Provide the [X, Y] coordinate of the cell's center where the given text is located.  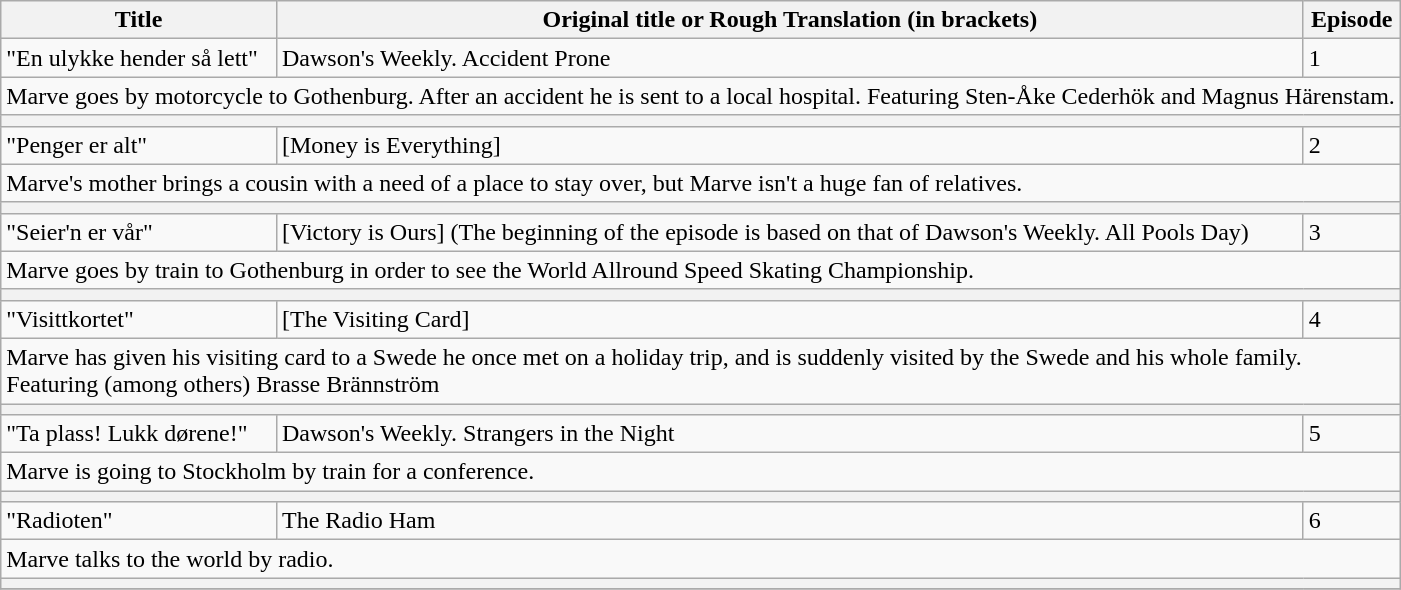
3 [1352, 232]
[Victory is Ours] (The beginning of the episode is based on that of Dawson's Weekly. All Pools Day) [790, 232]
The Radio Ham [790, 521]
1 [1352, 58]
Dawson's Weekly. Strangers in the Night [790, 434]
"Ta plass! Lukk dørene!" [139, 434]
2 [1352, 145]
Dawson's Weekly. Accident Prone [790, 58]
4 [1352, 319]
6 [1352, 521]
"En ulykke hender så lett" [139, 58]
Original title or Rough Translation (in brackets) [790, 20]
Marve is going to Stockholm by train for a conference. [701, 472]
Marve talks to the world by radio. [701, 559]
[Money is Everything] [790, 145]
"Seier'n er vår" [139, 232]
Marve goes by motorcycle to Gothenburg. After an accident he is sent to a local hospital. Featuring Sten-Åke Cederhök and Magnus Härenstam. [701, 96]
Title [139, 20]
[The Visiting Card] [790, 319]
Episode [1352, 20]
Marve's mother brings a cousin with a need of a place to stay over, but Marve isn't a huge fan of relatives. [701, 183]
Marve goes by train to Gothenburg in order to see the World Allround Speed Skating Championship. [701, 270]
5 [1352, 434]
"Radioten" [139, 521]
"Visittkortet" [139, 319]
"Penger er alt" [139, 145]
